For the text-containing cell, return its midpoint in [X, Y] coordinate format. 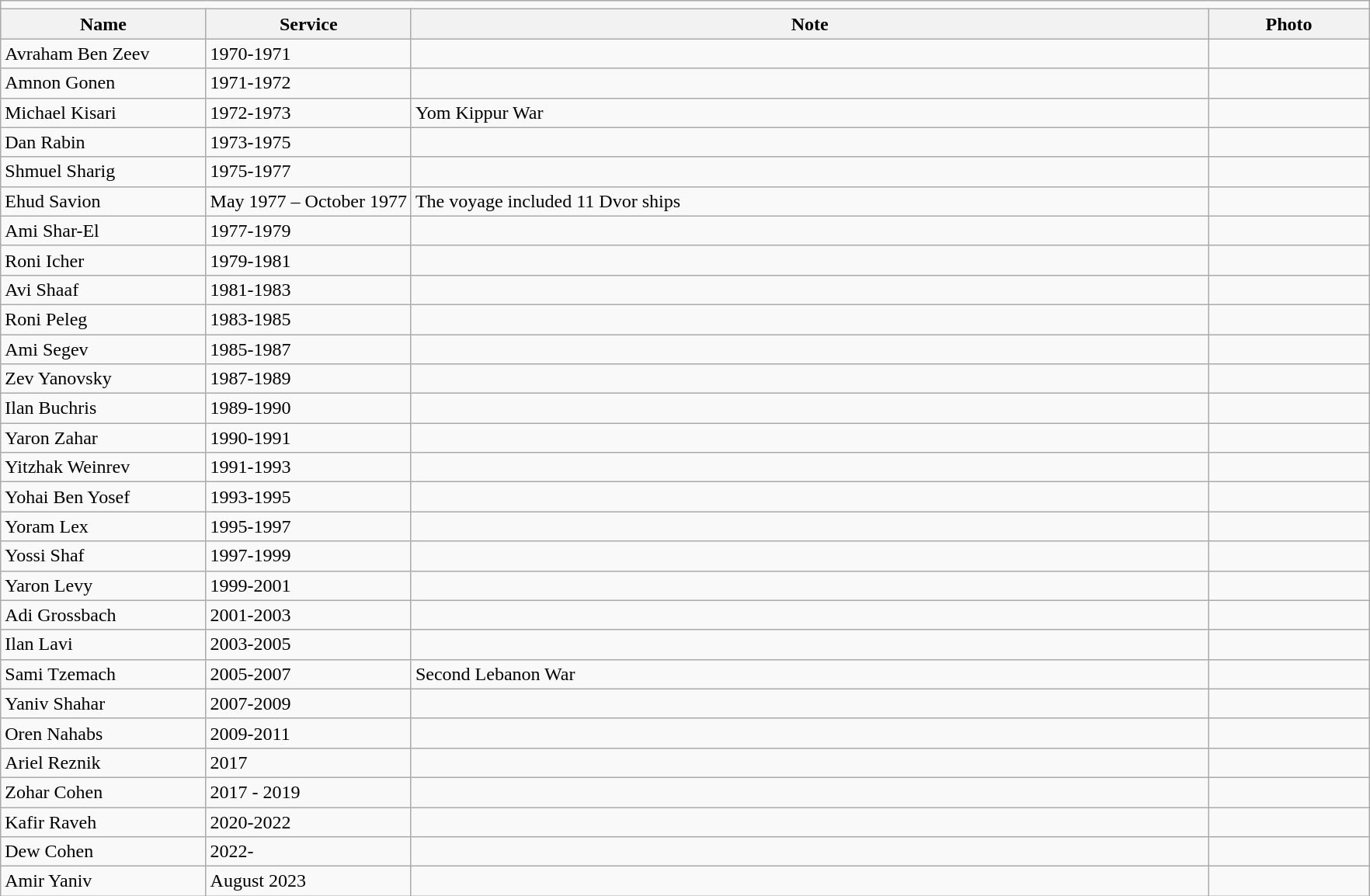
Roni Icher [103, 260]
2022- [308, 852]
Zohar Cohen [103, 792]
2020-2022 [308, 822]
1997-1999 [308, 556]
Ami Shar-El [103, 231]
1979-1981 [308, 260]
2007-2009 [308, 703]
1981-1983 [308, 290]
2017 [308, 762]
Ami Segev [103, 349]
Zev Yanovsky [103, 379]
Yaron Zahar [103, 438]
Photo [1289, 24]
Note [809, 24]
2003-2005 [308, 644]
Yossi Shaf [103, 556]
1977-1979 [308, 231]
1990-1991 [308, 438]
Amnon Gonen [103, 83]
The voyage included 11 Dvor ships [809, 201]
Avraham Ben Zeev [103, 54]
Service [308, 24]
1972-1973 [308, 113]
1971-1972 [308, 83]
1993-1995 [308, 497]
2001-2003 [308, 615]
2009-2011 [308, 733]
Yaron Levy [103, 585]
Michael Kisari [103, 113]
2005-2007 [308, 674]
Yohai Ben Yosef [103, 497]
1975-1977 [308, 172]
Ariel Reznik [103, 762]
Shmuel Sharig [103, 172]
Avi Shaaf [103, 290]
Second Lebanon War [809, 674]
1995-1997 [308, 526]
Amir Yaniv [103, 881]
August 2023 [308, 881]
Yaniv Shahar [103, 703]
1989-1990 [308, 408]
Roni Peleg [103, 319]
1987-1989 [308, 379]
Ilan Buchris [103, 408]
Ilan Lavi [103, 644]
1970-1971 [308, 54]
Dan Rabin [103, 142]
May 1977 – October 1977 [308, 201]
Yitzhak Weinrev [103, 467]
Ehud Savion [103, 201]
Yoram Lex [103, 526]
Dew Cohen [103, 852]
Sami Tzemach [103, 674]
Adi Grossbach [103, 615]
Name [103, 24]
1999-2001 [308, 585]
2017 - 2019 [308, 792]
1985-1987 [308, 349]
Yom Kippur War [809, 113]
Kafir Raveh [103, 822]
1991-1993 [308, 467]
1973-1975 [308, 142]
1983-1985 [308, 319]
Oren Nahabs [103, 733]
